For the text-containing cell, return its midpoint in (x, y) coordinate format. 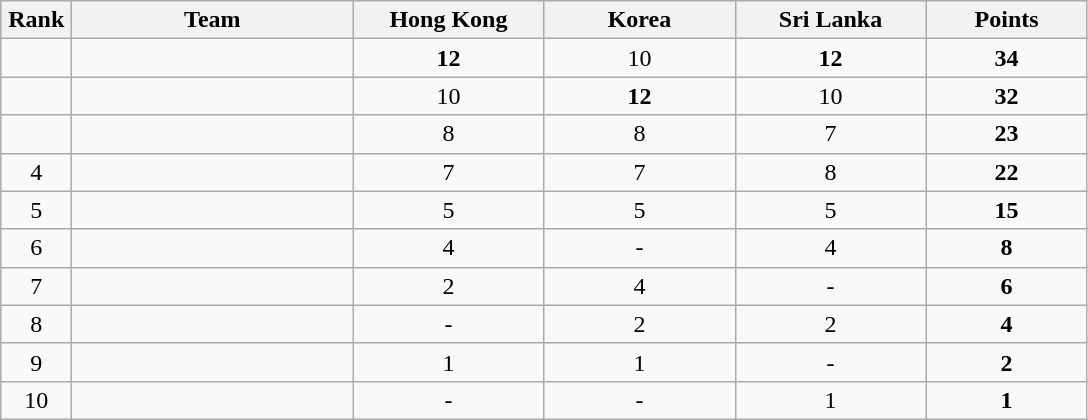
Hong Kong (448, 20)
Korea (640, 20)
32 (1006, 96)
Points (1006, 20)
Sri Lanka (830, 20)
9 (36, 362)
22 (1006, 172)
Team (212, 20)
Rank (36, 20)
23 (1006, 134)
34 (1006, 58)
15 (1006, 210)
